Extract the [X, Y] coordinate from the center of the cell holding the provided text.  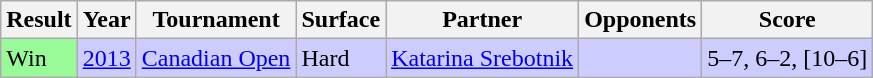
Surface [341, 20]
5–7, 6–2, [10–6] [788, 58]
Opponents [640, 20]
Canadian Open [216, 58]
Katarina Srebotnik [482, 58]
2013 [106, 58]
Win [39, 58]
Score [788, 20]
Year [106, 20]
Result [39, 20]
Tournament [216, 20]
Hard [341, 58]
Partner [482, 20]
